Pinpoint the cell where the given text exists, returning its (X, Y) midpoint coordinate. 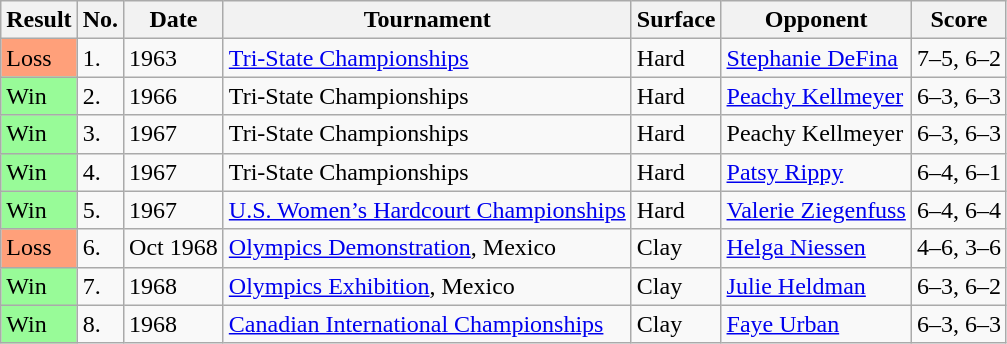
2. (100, 96)
Canadian International Championships (427, 324)
4–6, 3–6 (958, 248)
6–4, 6–1 (958, 172)
Olympics Exhibition, Mexico (427, 286)
Oct 1968 (174, 248)
1963 (174, 58)
Helga Niessen (816, 248)
No. (100, 20)
4. (100, 172)
Tournament (427, 20)
7. (100, 286)
Patsy Rippy (816, 172)
Score (958, 20)
1966 (174, 96)
Julie Heldman (816, 286)
5. (100, 210)
6–3, 6–2 (958, 286)
1. (100, 58)
Date (174, 20)
7–5, 6–2 (958, 58)
Olympics Demonstration, Mexico (427, 248)
8. (100, 324)
6. (100, 248)
Stephanie DeFina (816, 58)
Valerie Ziegenfuss (816, 210)
Opponent (816, 20)
6–4, 6–4 (958, 210)
Result (39, 20)
Surface (676, 20)
U.S. Women’s Hardcourt Championships (427, 210)
3. (100, 134)
Faye Urban (816, 324)
